Return [x, y] of the center of cell containing provided text 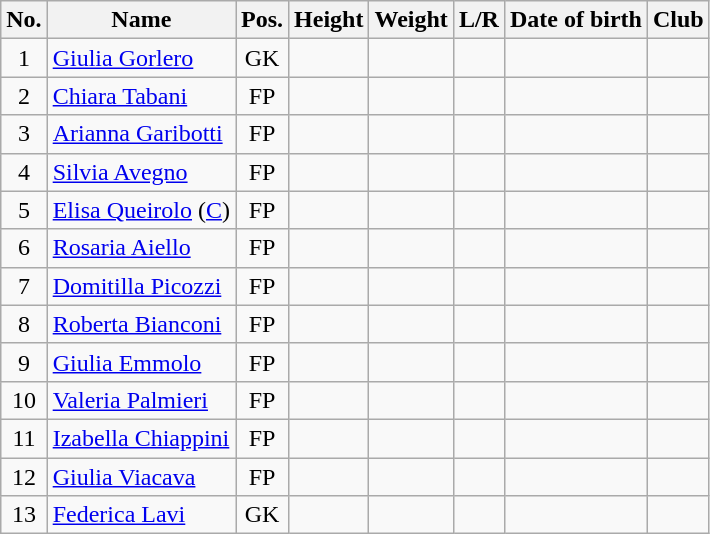
Height [329, 20]
2 [24, 96]
Pos. [262, 20]
Date of birth [576, 20]
6 [24, 248]
9 [24, 362]
Rosaria Aiello [141, 248]
10 [24, 400]
4 [24, 172]
7 [24, 286]
Silvia Avegno [141, 172]
Izabella Chiappini [141, 438]
Domitilla Picozzi [141, 286]
Giulia Emmolo [141, 362]
Elisa Queirolo (C) [141, 210]
11 [24, 438]
12 [24, 477]
5 [24, 210]
L/R [478, 20]
Chiara Tabani [141, 96]
8 [24, 324]
Roberta Bianconi [141, 324]
3 [24, 134]
13 [24, 515]
Arianna Garibotti [141, 134]
No. [24, 20]
Name [141, 20]
Giulia Gorlero [141, 58]
Giulia Viacava [141, 477]
Weight [411, 20]
Club [678, 20]
Federica Lavi [141, 515]
Valeria Palmieri [141, 400]
1 [24, 58]
